Return (x, y) of the center of cell containing provided text 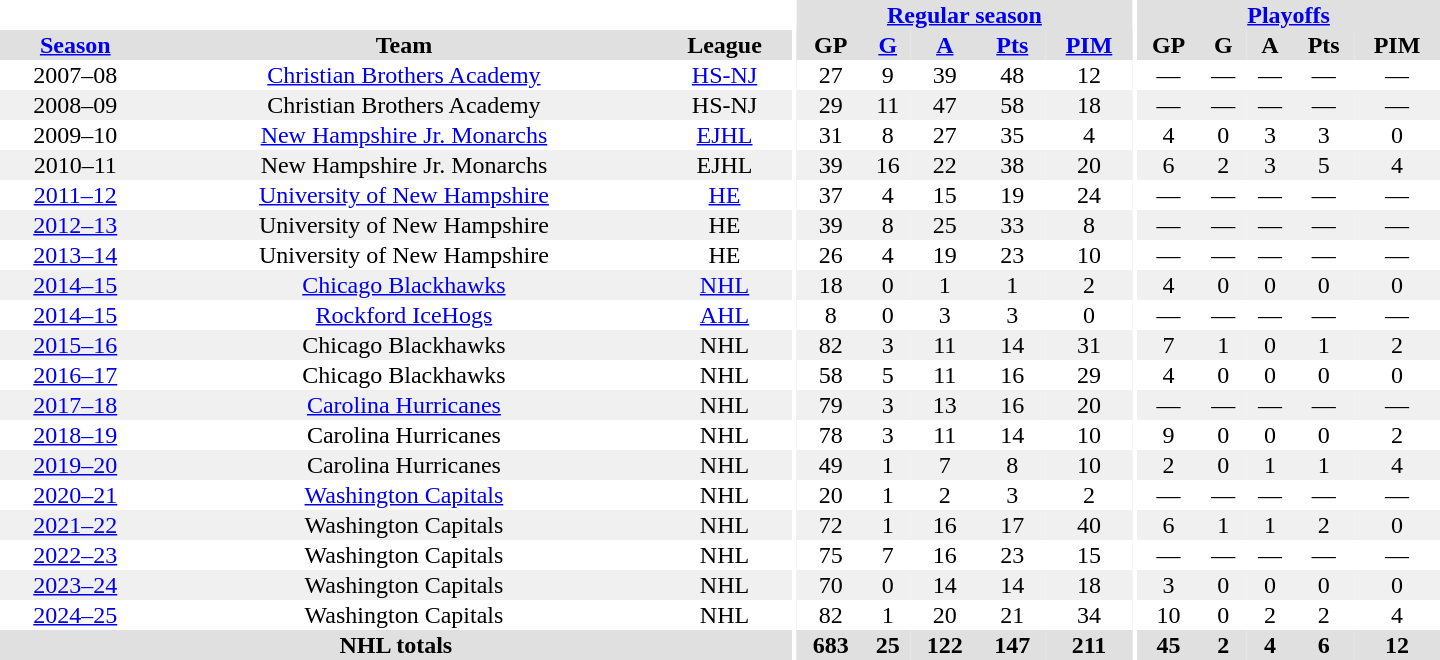
40 (1089, 525)
League (724, 45)
72 (830, 525)
79 (830, 405)
2013–14 (76, 255)
Regular season (964, 15)
33 (1012, 225)
38 (1012, 165)
35 (1012, 135)
21 (1012, 615)
2024–25 (76, 615)
2019–20 (76, 465)
Rockford IceHogs (404, 315)
24 (1089, 195)
13 (944, 405)
Team (404, 45)
26 (830, 255)
2022–23 (76, 555)
NHL totals (396, 645)
211 (1089, 645)
48 (1012, 75)
47 (944, 105)
122 (944, 645)
45 (1168, 645)
2018–19 (76, 435)
2010–11 (76, 165)
34 (1089, 615)
Playoffs (1288, 15)
2009–10 (76, 135)
37 (830, 195)
2007–08 (76, 75)
2015–16 (76, 345)
147 (1012, 645)
2011–12 (76, 195)
2012–13 (76, 225)
75 (830, 555)
49 (830, 465)
2016–17 (76, 375)
78 (830, 435)
2020–21 (76, 495)
683 (830, 645)
22 (944, 165)
2008–09 (76, 105)
2017–18 (76, 405)
AHL (724, 315)
2023–24 (76, 585)
Season (76, 45)
2021–22 (76, 525)
17 (1012, 525)
70 (830, 585)
